From the cell containing the given text, extract its center point as (X, Y) coordinate. 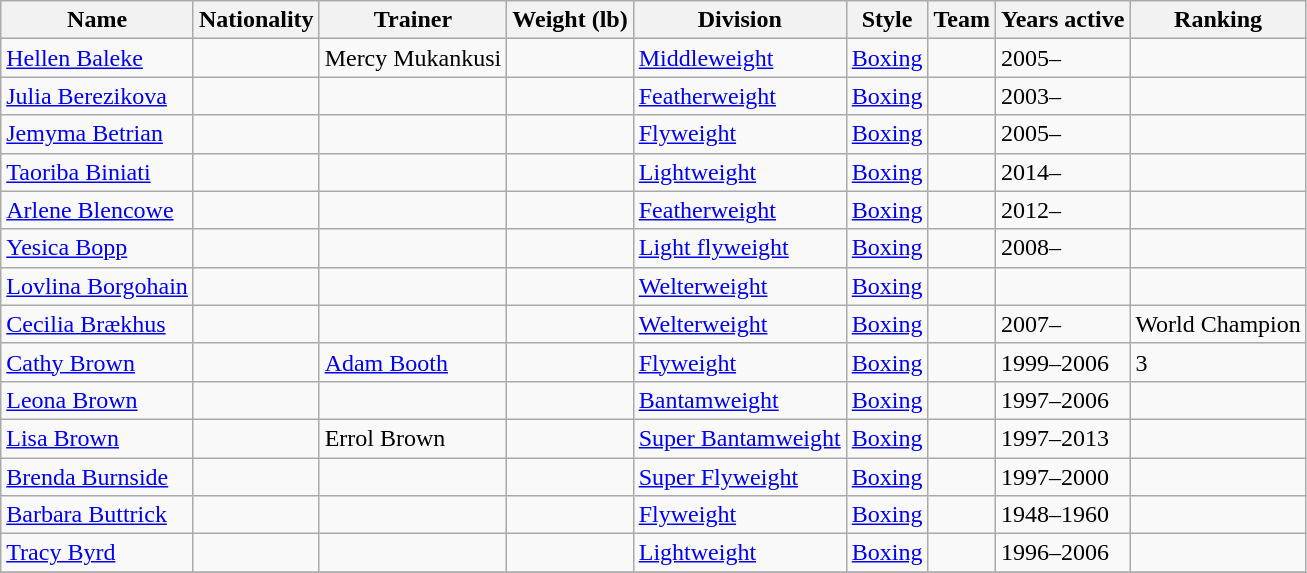
Barbara Buttrick (98, 515)
Name (98, 20)
Mercy Mukankusi (413, 58)
Leona Brown (98, 400)
Julia Berezikova (98, 96)
Tracy Byrd (98, 553)
1996–2006 (1063, 553)
Super Flyweight (740, 477)
Middleweight (740, 58)
Yesica Bopp (98, 248)
Nationality (256, 20)
World Champion (1218, 324)
3 (1218, 362)
1997–2013 (1063, 438)
1999–2006 (1063, 362)
1997–2006 (1063, 400)
Errol Brown (413, 438)
Style (887, 20)
Taoriba Biniati (98, 172)
Arlene Blencowe (98, 210)
Lovlina Borgohain (98, 286)
Jemyma Betrian (98, 134)
Team (962, 20)
Hellen Baleke (98, 58)
Trainer (413, 20)
Cecilia Brækhus (98, 324)
Weight (lb) (570, 20)
1997–2000 (1063, 477)
1948–1960 (1063, 515)
2014– (1063, 172)
Light flyweight (740, 248)
Brenda Burnside (98, 477)
2007– (1063, 324)
Ranking (1218, 20)
2012– (1063, 210)
Bantamweight (740, 400)
2003– (1063, 96)
Super Bantamweight (740, 438)
Cathy Brown (98, 362)
Division (740, 20)
Years active (1063, 20)
Adam Booth (413, 362)
2008– (1063, 248)
Lisa Brown (98, 438)
